Determine the (X, Y) coordinate at the center of the cell enclosing the given text.  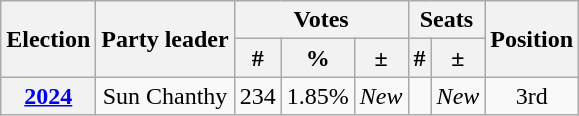
234 (258, 96)
Sun Chanthy (165, 96)
Votes (321, 20)
Election (48, 39)
Seats (446, 20)
3rd (532, 96)
Party leader (165, 39)
% (318, 58)
1.85% (318, 96)
2024 (48, 96)
Position (532, 39)
